Determine the (X, Y) coordinate at the center of the cell enclosing the given text.  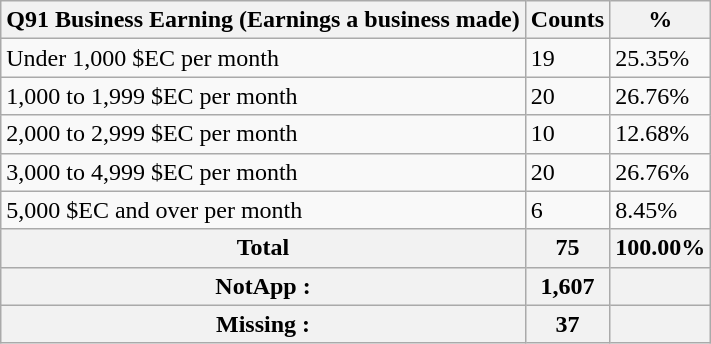
% (660, 20)
Counts (567, 20)
8.45% (660, 210)
12.68% (660, 134)
10 (567, 134)
75 (567, 248)
1,000 to 1,999 $EC per month (264, 96)
100.00% (660, 248)
1,607 (567, 286)
Total (264, 248)
5,000 $EC and over per month (264, 210)
2,000 to 2,999 $EC per month (264, 134)
3,000 to 4,999 $EC per month (264, 172)
NotApp : (264, 286)
Under 1,000 $EC per month (264, 58)
Q91 Business Earning (Earnings a business made) (264, 20)
Missing : (264, 324)
19 (567, 58)
6 (567, 210)
25.35% (660, 58)
37 (567, 324)
